Find where the given text appears and provide that cell's center as (X, Y) coordinate. 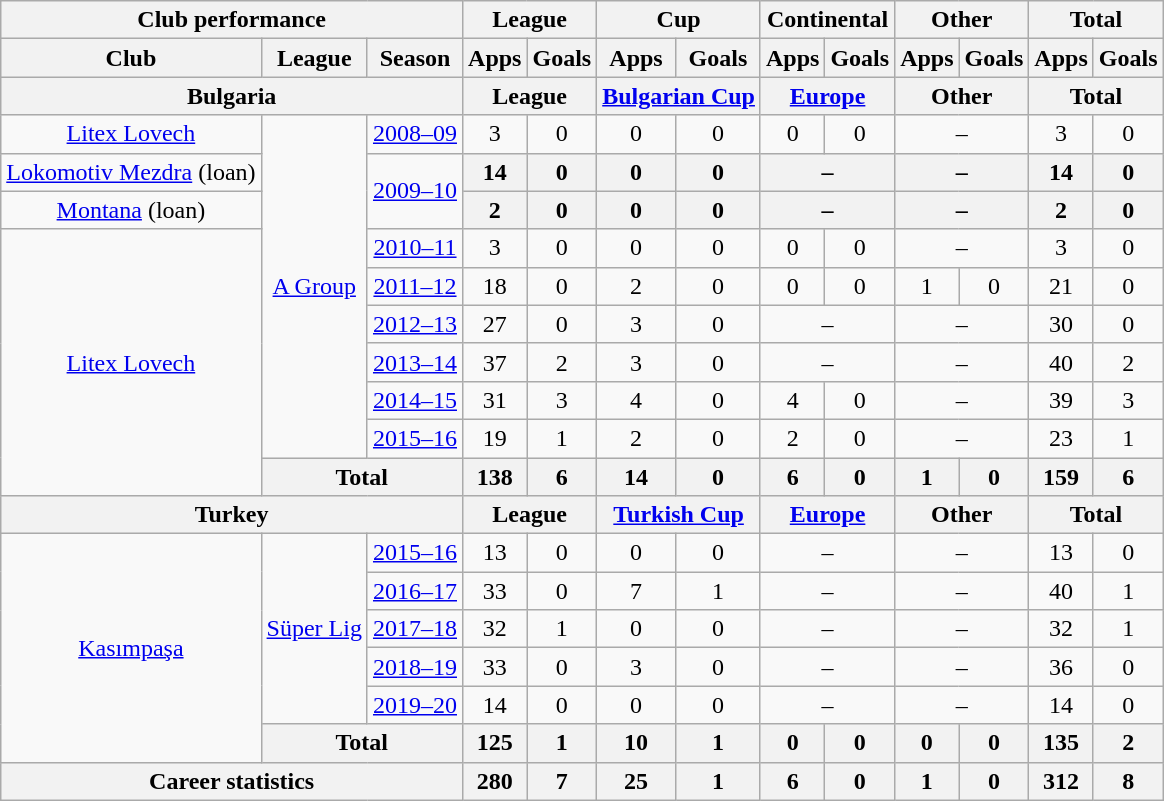
2014–15 (414, 400)
Bulgaria (232, 96)
Süper Lig (314, 629)
2008–09 (414, 134)
Lokomotiv Mezdra (loan) (131, 172)
125 (495, 743)
2012–13 (414, 324)
Club (131, 58)
10 (636, 743)
Turkish Cup (679, 515)
25 (636, 781)
36 (1061, 667)
Continental (827, 20)
31 (495, 400)
30 (1061, 324)
23 (1061, 438)
280 (495, 781)
159 (1061, 477)
2011–12 (414, 286)
19 (495, 438)
A Group (314, 286)
2016–17 (414, 591)
2019–20 (414, 705)
2010–11 (414, 248)
Career statistics (232, 781)
312 (1061, 781)
Season (414, 58)
2009–10 (414, 191)
Turkey (232, 515)
Cup (679, 20)
Montana (loan) (131, 210)
2018–19 (414, 667)
Bulgarian Cup (679, 96)
138 (495, 477)
18 (495, 286)
135 (1061, 743)
39 (1061, 400)
21 (1061, 286)
8 (1128, 781)
37 (495, 362)
2017–18 (414, 629)
Kasımpaşa (131, 648)
2013–14 (414, 362)
Club performance (232, 20)
27 (495, 324)
